Find where the given text appears and provide that cell's center as (x, y) coordinate. 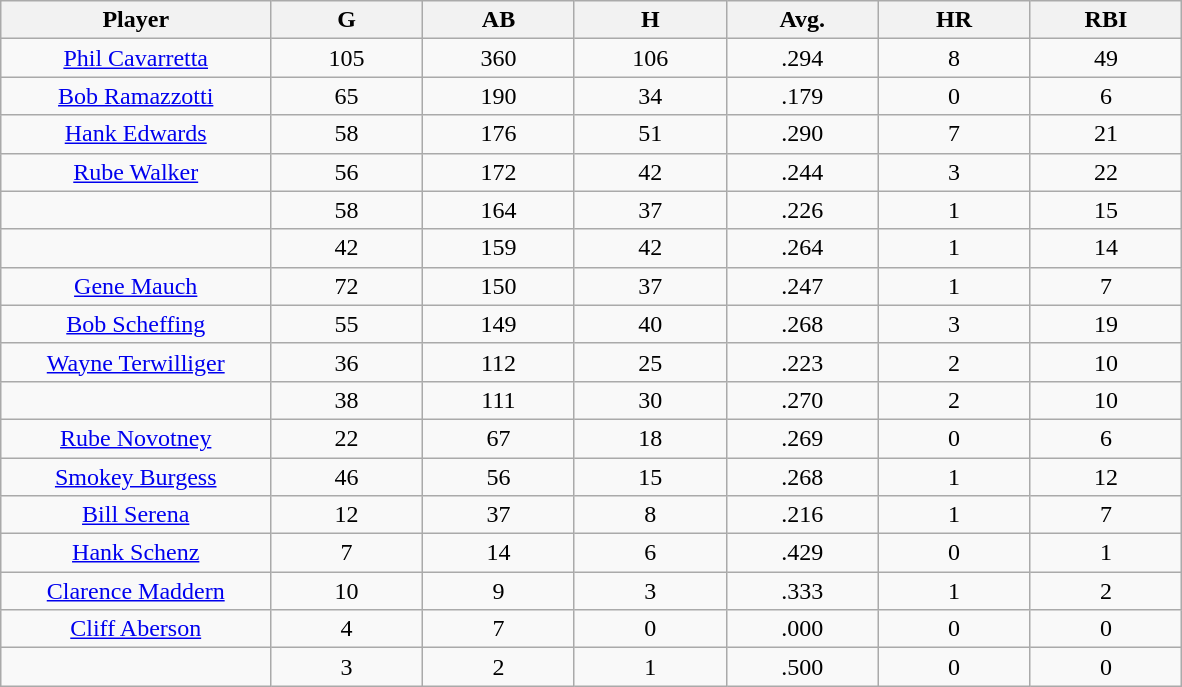
65 (347, 96)
40 (650, 324)
Bob Ramazzotti (136, 96)
Player (136, 20)
72 (347, 286)
Rube Walker (136, 172)
Hank Edwards (136, 134)
.290 (802, 134)
18 (650, 438)
149 (499, 324)
Bob Scheffing (136, 324)
67 (499, 438)
Rube Novotney (136, 438)
.294 (802, 58)
.269 (802, 438)
159 (499, 248)
360 (499, 58)
4 (347, 629)
9 (499, 591)
36 (347, 362)
111 (499, 400)
.247 (802, 286)
Hank Schenz (136, 553)
G (347, 20)
150 (499, 286)
.270 (802, 400)
34 (650, 96)
Gene Mauch (136, 286)
Avg. (802, 20)
190 (499, 96)
.333 (802, 591)
172 (499, 172)
.223 (802, 362)
55 (347, 324)
49 (1106, 58)
Smokey Burgess (136, 477)
21 (1106, 134)
Bill Serena (136, 515)
38 (347, 400)
AB (499, 20)
19 (1106, 324)
.179 (802, 96)
.000 (802, 629)
.429 (802, 553)
106 (650, 58)
Clarence Maddern (136, 591)
105 (347, 58)
.244 (802, 172)
46 (347, 477)
176 (499, 134)
51 (650, 134)
Phil Cavarretta (136, 58)
.216 (802, 515)
Cliff Aberson (136, 629)
164 (499, 210)
112 (499, 362)
H (650, 20)
.500 (802, 667)
RBI (1106, 20)
25 (650, 362)
Wayne Terwilliger (136, 362)
.264 (802, 248)
HR (954, 20)
.226 (802, 210)
30 (650, 400)
